For the text-containing cell, return its midpoint in (x, y) coordinate format. 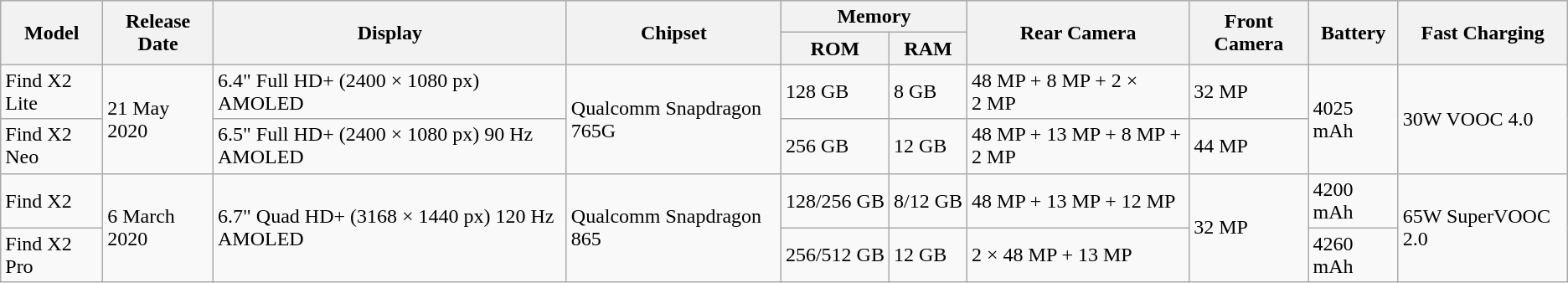
Release Date (158, 33)
Rear Camera (1079, 33)
6 March 2020 (158, 228)
Fast Charging (1483, 33)
48 MP + 8 MP + 2 × 2 MP (1079, 92)
8 GB (928, 92)
2 × 48 MP + 13 MP (1079, 255)
48 MP + 13 MP + 12 MP (1079, 201)
8/12 GB (928, 201)
21 May 2020 (158, 119)
30W VOOC 4.0 (1483, 119)
Find X2 Neo (52, 146)
128 GB (834, 92)
Display (389, 33)
256 GB (834, 146)
Qualcomm Snapdragon 865 (673, 228)
Front Camera (1249, 33)
Battery (1354, 33)
Memory (874, 17)
Qualcomm Snapdragon 765G (673, 119)
Find X2 Lite (52, 92)
65W SuperVOOC 2.0 (1483, 228)
4260 mAh (1354, 255)
4025 mAh (1354, 119)
Find X2 (52, 201)
6.4" Full HD+ (2400 × 1080 px) AMOLED (389, 92)
Model (52, 33)
6.7" Quad HD+ (3168 × 1440 px) 120 Hz AMOLED (389, 228)
256/512 GB (834, 255)
4200 mAh (1354, 201)
Chipset (673, 33)
Find X2 Pro (52, 255)
44 MP (1249, 146)
RAM (928, 49)
48 MP + 13 MP + 8 MP + 2 MP (1079, 146)
6.5" Full HD+ (2400 × 1080 px) 90 Hz AMOLED (389, 146)
128/256 GB (834, 201)
ROM (834, 49)
